Determine the [x, y] coordinate at the center of the cell enclosing the given text.  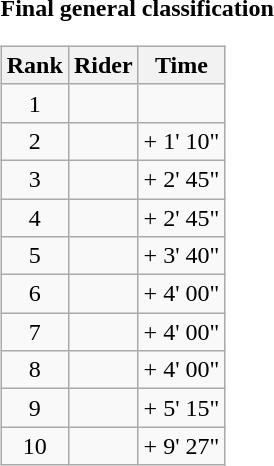
Time [182, 65]
4 [34, 217]
1 [34, 103]
2 [34, 141]
+ 5' 15" [182, 408]
6 [34, 294]
10 [34, 446]
3 [34, 179]
+ 3' 40" [182, 256]
+ 9' 27" [182, 446]
9 [34, 408]
Rank [34, 65]
Rider [103, 65]
5 [34, 256]
7 [34, 332]
+ 1' 10" [182, 141]
8 [34, 370]
